Scan for the cell matching the given text and deliver its (x, y) coordinate at center. 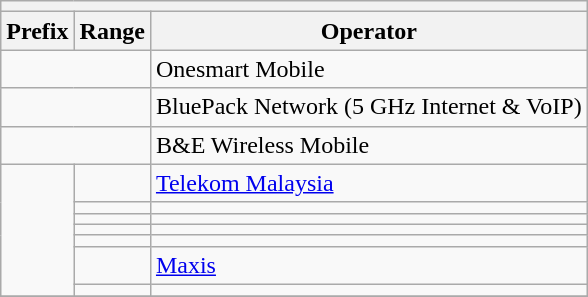
Range (112, 31)
B&E Wireless Mobile (368, 145)
Prefix (38, 31)
BluePack Network (5 GHz Internet & VoIP) (368, 107)
Onesmart Mobile (368, 69)
Operator (368, 31)
Telekom Malaysia (368, 183)
Maxis (368, 265)
